Output the (X, Y) coordinate of the center of the cell containing the given text.  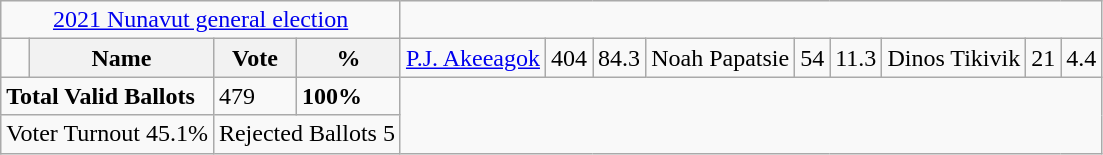
479 (254, 96)
Dinos Tikivik (954, 58)
% (349, 58)
Rejected Ballots 5 (306, 134)
Name (121, 58)
54 (812, 58)
11.3 (856, 58)
21 (1044, 58)
P.J. Akeeagok (472, 58)
84.3 (620, 58)
100% (349, 96)
404 (568, 58)
Vote (254, 58)
Noah Papatsie (720, 58)
Voter Turnout 45.1% (108, 134)
4.4 (1082, 58)
Total Valid Ballots (108, 96)
2021 Nunavut general election (201, 20)
